For the text-containing cell, return its midpoint in [x, y] coordinate format. 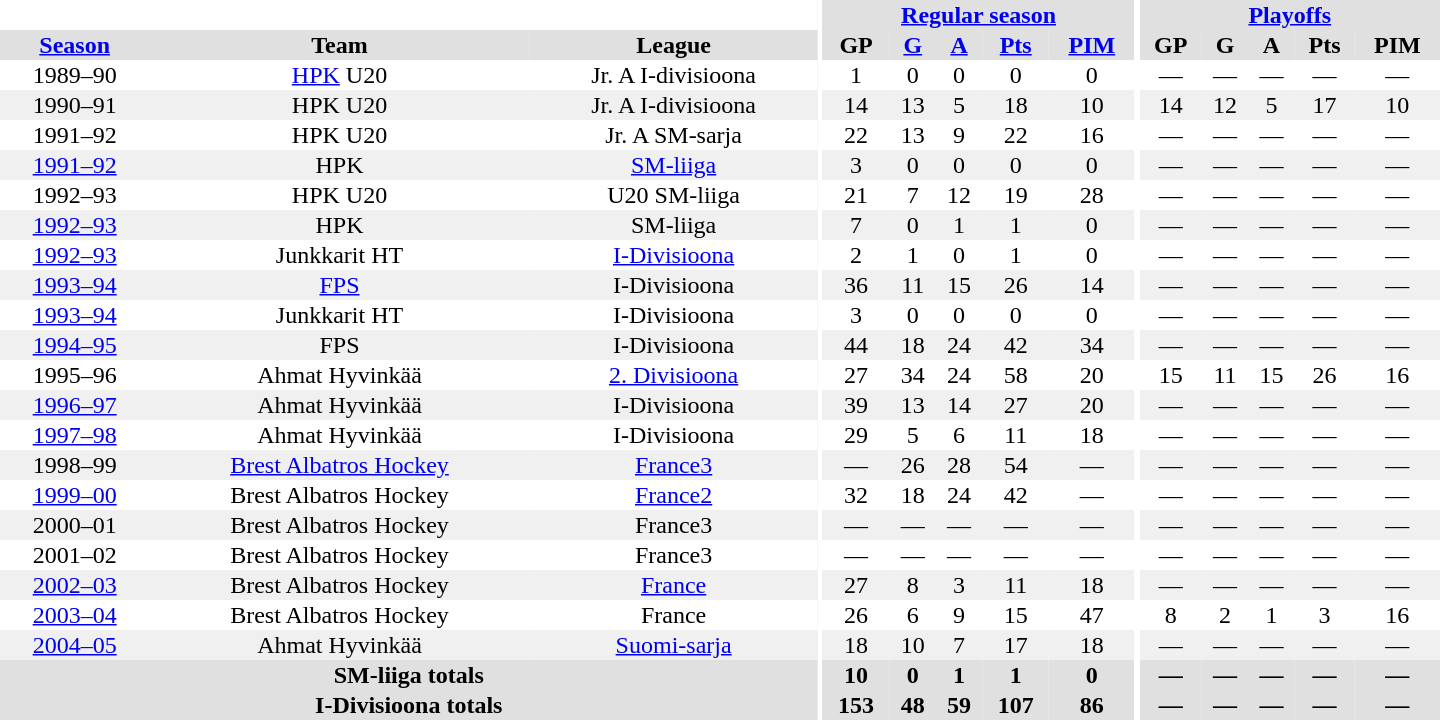
153 [856, 705]
86 [1092, 705]
League [674, 45]
29 [856, 435]
2003–04 [74, 615]
1997–98 [74, 435]
I-Divisioona totals [409, 705]
1995–96 [74, 375]
19 [1016, 195]
2004–05 [74, 645]
36 [856, 285]
1996–97 [74, 405]
Team [339, 45]
Playoffs [1290, 15]
2. Divisioona [674, 375]
59 [959, 705]
58 [1016, 375]
107 [1016, 705]
2000–01 [74, 525]
48 [913, 705]
44 [856, 345]
21 [856, 195]
47 [1092, 615]
U20 SM-liiga [674, 195]
Season [74, 45]
1989–90 [74, 75]
Jr. A SM-sarja [674, 135]
1998–99 [74, 465]
1999–00 [74, 495]
54 [1016, 465]
Suomi-sarja [674, 645]
32 [856, 495]
France2 [674, 495]
2002–03 [74, 585]
39 [856, 405]
1990–91 [74, 105]
SM-liiga totals [409, 675]
Regular season [979, 15]
1994–95 [74, 345]
2001–02 [74, 555]
